Scan for the cell matching the given text and deliver its (x, y) coordinate at center. 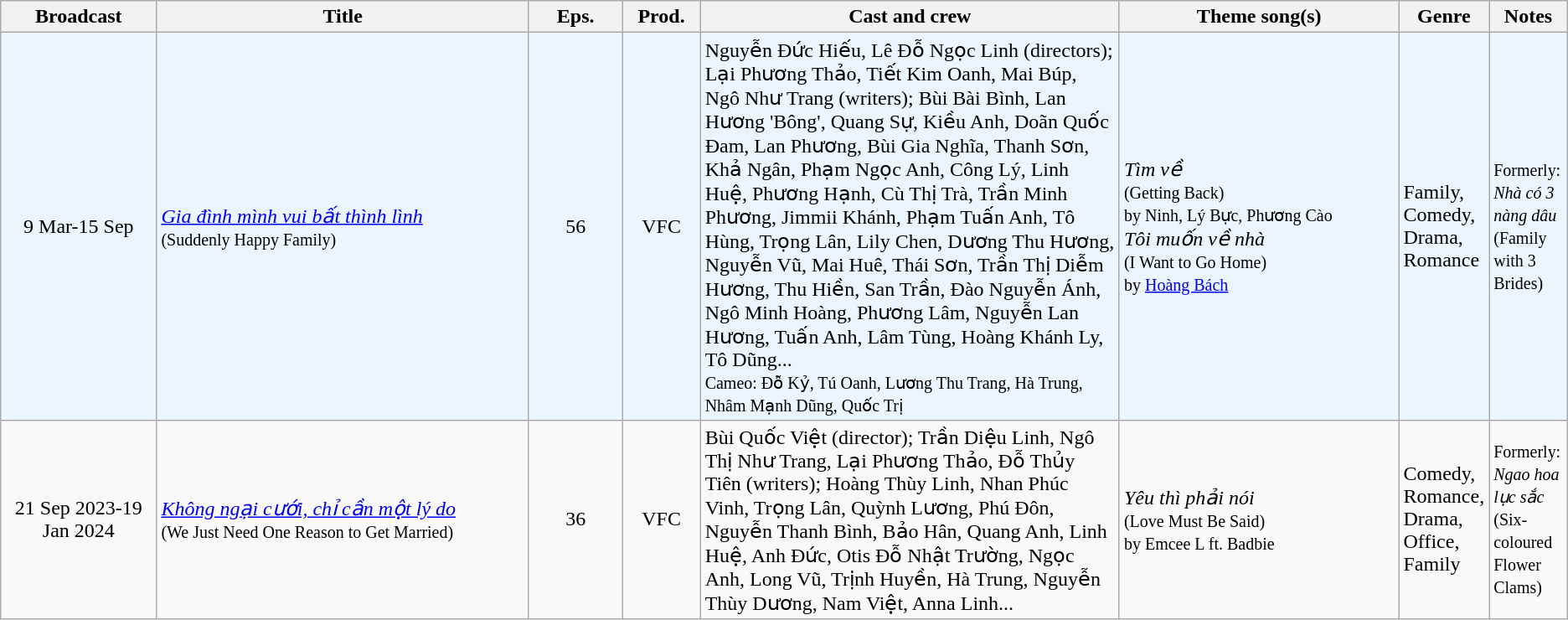
Comedy, Romance, Drama, Office, Family (1444, 519)
Gia đình mình vui bất thình lình(Suddenly Happy Family) (343, 226)
Formerly: Nhà có 3 nàng dâu(Family with 3 Brides) (1529, 226)
Theme song(s) (1259, 17)
Yêu thì phải nói(Love Must Be Said)by Emcee L ft. Badbie (1259, 519)
36 (575, 519)
Notes (1529, 17)
Formerly: Ngao hoa lục sắc(Six-coloured Flower Clams) (1529, 519)
Tìm về(Getting Back)by Ninh, Lý Bực, Phương CàoTôi muốn về nhà(I Want to Go Home)by Hoàng Bách (1259, 226)
Genre (1444, 17)
Prod. (662, 17)
Không ngại cưới, chỉ cần một lý do(We Just Need One Reason to Get Married) (343, 519)
Family, Comedy, Drama, Romance (1444, 226)
56 (575, 226)
Eps. (575, 17)
21 Sep 2023-19 Jan 2024 (79, 519)
Cast and crew (910, 17)
Broadcast (79, 17)
9 Mar-15 Sep (79, 226)
Title (343, 17)
